Search for the cell housing the specified text and yield its [x, y] center coordinate. 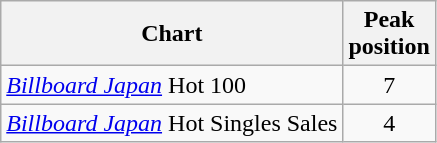
7 [389, 85]
Billboard Japan Hot 100 [172, 85]
Chart [172, 34]
Billboard Japan Hot Singles Sales [172, 123]
Peakposition [389, 34]
4 [389, 123]
